Provide the (x, y) coordinate of the cell's center where the given text is located.  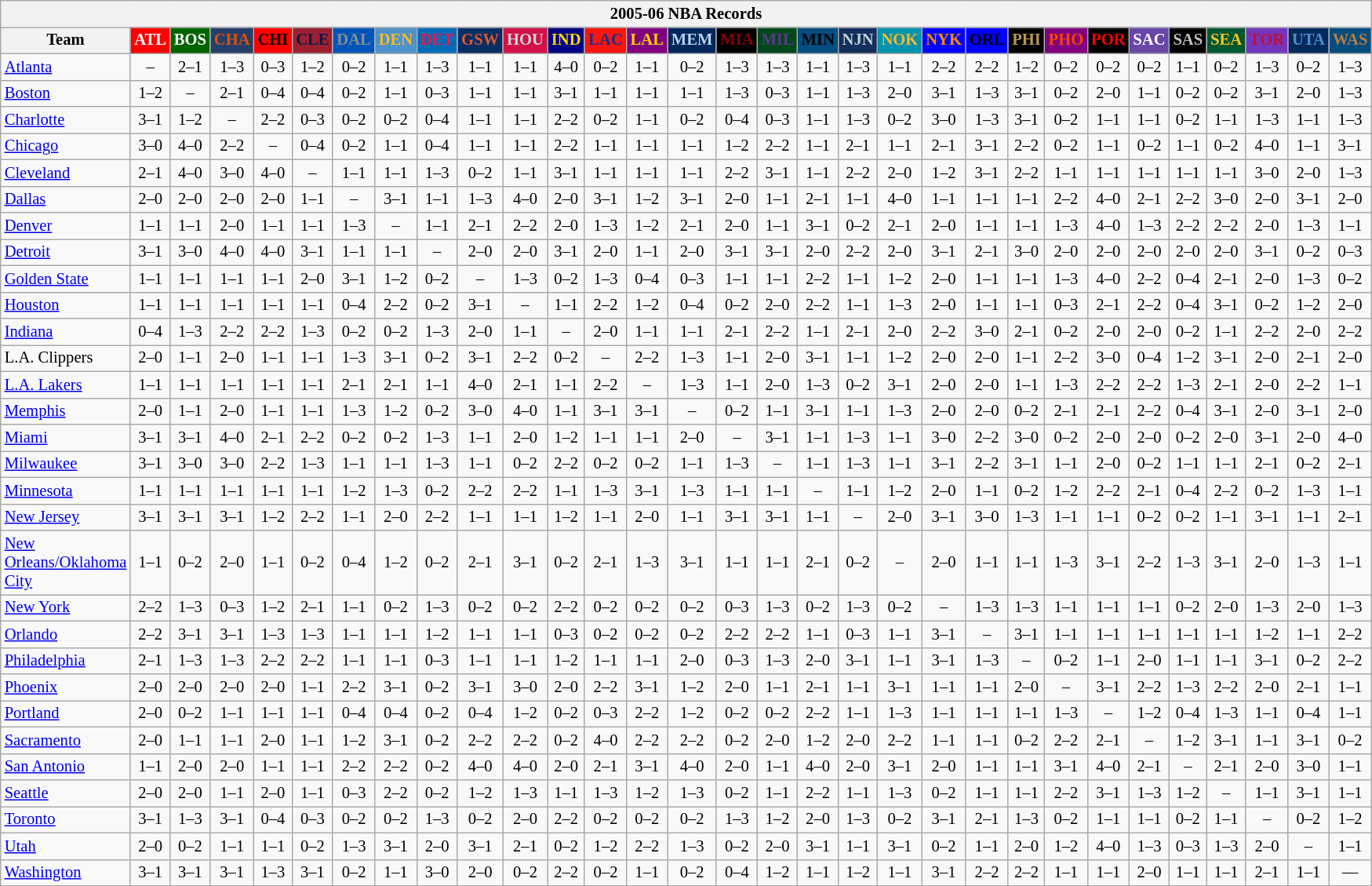
Denver (66, 225)
New York (66, 607)
Toronto (66, 819)
NYK (944, 40)
Cleveland (66, 173)
Houston (66, 305)
DEN (395, 40)
Golden State (66, 279)
UTA (1308, 40)
TOR (1267, 40)
Charlotte (66, 120)
MIL (778, 40)
CHA (232, 40)
DET (437, 40)
Dallas (66, 199)
Portland (66, 713)
Indiana (66, 332)
San Antonio (66, 767)
Seattle (66, 793)
L.A. Lakers (66, 385)
POR (1108, 40)
Phoenix (66, 687)
Team (66, 40)
Minnesota (66, 490)
Philadelphia (66, 661)
WAS (1350, 40)
2005-06 NBA Records (686, 13)
New Orleans/Oklahoma City (66, 563)
Orlando (66, 634)
Chicago (66, 146)
CHI (273, 40)
MIN (818, 40)
New Jersey (66, 517)
Miami (66, 437)
CLE (312, 40)
Milwaukee (66, 464)
Memphis (66, 411)
Detroit (66, 252)
SEA (1226, 40)
LAC (606, 40)
MIA (737, 40)
SAS (1188, 40)
MEM (692, 40)
LAL (647, 40)
IND (566, 40)
ORL (987, 40)
HOU (526, 40)
NOK (901, 40)
ATL (151, 40)
Boston (66, 93)
PHI (1026, 40)
Sacramento (66, 740)
GSW (480, 40)
Utah (66, 846)
DAL (353, 40)
Washington (66, 873)
BOS (190, 40)
Atlanta (66, 67)
SAC (1148, 40)
PHO (1066, 40)
NJN (858, 40)
L.A. Clippers (66, 358)
— (1350, 873)
